Pinpoint the cell where the given text exists, returning its (X, Y) midpoint coordinate. 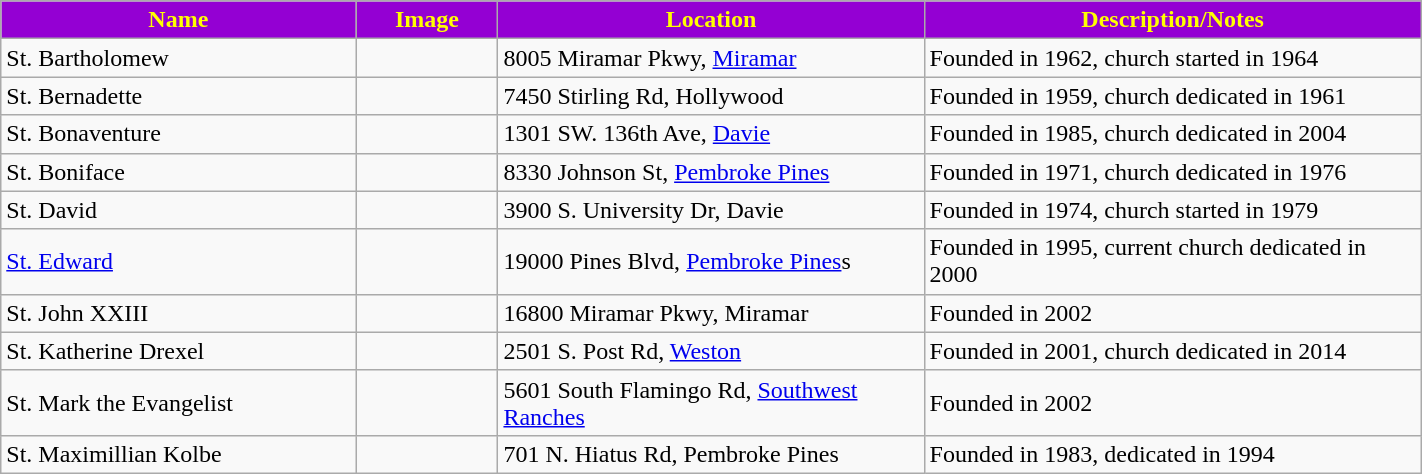
St. Mark the Evangelist (178, 402)
Founded in 1983, dedicated in 1994 (1172, 454)
3900 S. University Dr, Davie (711, 210)
Founded in 1974, church started in 1979 (1172, 210)
2501 S. Post Rd, Weston (711, 351)
Founded in 1959, church dedicated in 1961 (1172, 96)
Image (427, 20)
St. Maximillian Kolbe (178, 454)
Name (178, 20)
19000 Pines Blvd, Pembroke Piness (711, 262)
7450 Stirling Rd, Hollywood (711, 96)
Founded in 1971, church dedicated in 1976 (1172, 172)
St. Bernadette (178, 96)
701 N. Hiatus Rd, Pembroke Pines (711, 454)
Founded in 1985, church dedicated in 2004 (1172, 134)
8005 Miramar Pkwy, Miramar (711, 58)
Founded in 1962, church started in 1964 (1172, 58)
Description/Notes (1172, 20)
8330 Johnson St, Pembroke Pines (711, 172)
St. Edward (178, 262)
St. David (178, 210)
St. Boniface (178, 172)
Founded in 2001, church dedicated in 2014 (1172, 351)
St. John XXIII (178, 313)
St. Bonaventure (178, 134)
St. Bartholomew (178, 58)
St. Katherine Drexel (178, 351)
Founded in 1995, current church dedicated in 2000 (1172, 262)
Location (711, 20)
16800 Miramar Pkwy, Miramar (711, 313)
5601 South Flamingo Rd, Southwest Ranches (711, 402)
1301 SW. 136th Ave, Davie (711, 134)
